From the cell containing the given text, extract its center point as (X, Y) coordinate. 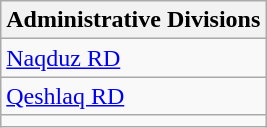
Qeshlaq RD (134, 96)
Administrative Divisions (134, 20)
Naqduz RD (134, 58)
